Return [x, y] of the center of cell containing provided text 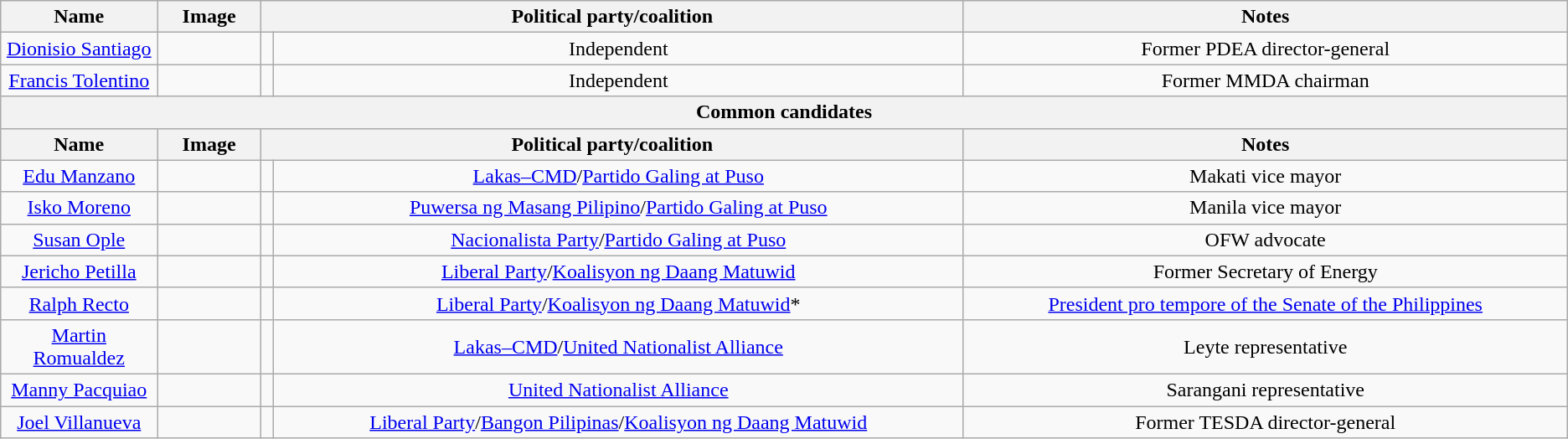
Lakas–CMD/Partido Galing at Puso [618, 176]
Manila vice mayor [1265, 208]
Isko Moreno [79, 208]
United Nationalist Alliance [618, 390]
Liberal Party/Bangon Pilipinas/Koalisyon ng Daang Matuwid [618, 421]
OFW advocate [1265, 240]
Susan Ople [79, 240]
Makati vice mayor [1265, 176]
Liberal Party/Koalisyon ng Daang Matuwid* [618, 303]
Liberal Party/Koalisyon ng Daang Matuwid [618, 271]
Common candidates [784, 112]
Puwersa ng Masang Pilipino/Partido Galing at Puso [618, 208]
Francis Tolentino [79, 80]
Ralph Recto [79, 303]
Former TESDA director-general [1265, 421]
Lakas–CMD/United Nationalist Alliance [618, 347]
Dionisio Santiago [79, 49]
Martin Romualdez [79, 347]
Leyte representative [1265, 347]
Jericho Petilla [79, 271]
Manny Pacquiao [79, 390]
Former MMDA chairman [1265, 80]
Former PDEA director-general [1265, 49]
Joel Villanueva [79, 421]
Edu Manzano [79, 176]
President pro tempore of the Senate of the Philippines [1265, 303]
Nacionalista Party/Partido Galing at Puso [618, 240]
Sarangani representative [1265, 390]
Former Secretary of Energy [1265, 271]
